Determine the (x, y) coordinate at the center of the cell enclosing the given text.  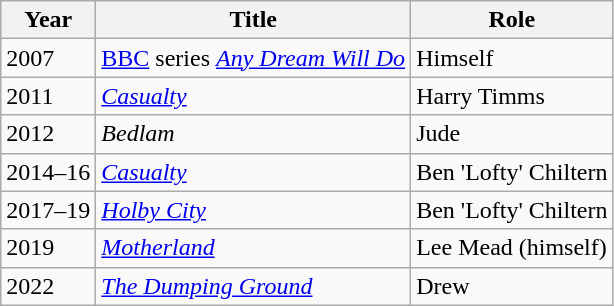
The Dumping Ground (254, 286)
Year (48, 20)
2019 (48, 248)
2007 (48, 58)
Holby City (254, 210)
Bedlam (254, 134)
2012 (48, 134)
Drew (512, 286)
Role (512, 20)
2011 (48, 96)
Title (254, 20)
Himself (512, 58)
2014–16 (48, 172)
Motherland (254, 248)
BBC series Any Dream Will Do (254, 58)
Harry Timms (512, 96)
Jude (512, 134)
2022 (48, 286)
2017–19 (48, 210)
Lee Mead (himself) (512, 248)
